Search for the cell housing the specified text and yield its [x, y] center coordinate. 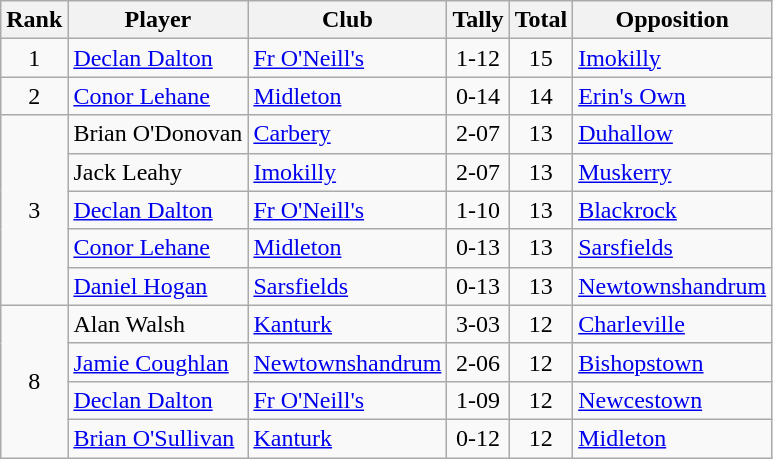
2 [34, 96]
Blackrock [672, 210]
Jamie Coughlan [158, 362]
Erin's Own [672, 96]
8 [34, 381]
3-03 [478, 324]
3 [34, 210]
Player [158, 20]
0-12 [478, 438]
1 [34, 58]
Newcestown [672, 400]
Tally [478, 20]
14 [541, 96]
Total [541, 20]
Bishopstown [672, 362]
Rank [34, 20]
Opposition [672, 20]
Brian O'Sullivan [158, 438]
15 [541, 58]
Alan Walsh [158, 324]
2-06 [478, 362]
Daniel Hogan [158, 286]
1-09 [478, 400]
Charleville [672, 324]
Brian O'Donovan [158, 134]
1-10 [478, 210]
Jack Leahy [158, 172]
Muskerry [672, 172]
Club [348, 20]
1-12 [478, 58]
Carbery [348, 134]
Duhallow [672, 134]
0-14 [478, 96]
